Identify which cell holds the provided text, then report its [x, y] central coordinate. 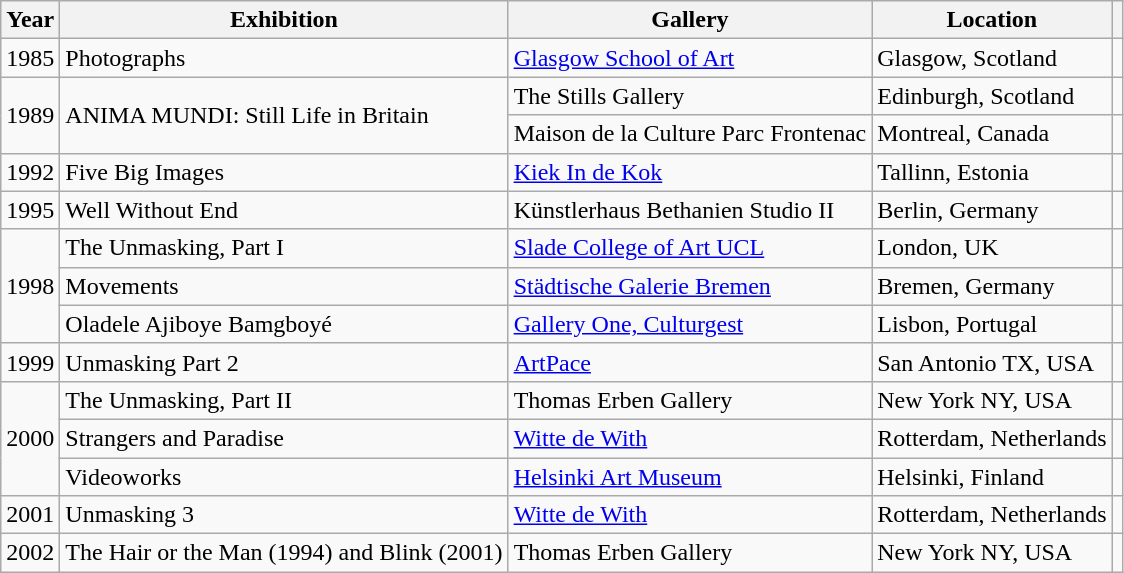
ArtPace [690, 362]
The Hair or the Man (1994) and Blink (2001) [284, 553]
Unmasking 3 [284, 515]
Five Big Images [284, 172]
2000 [30, 438]
Montreal, Canada [992, 134]
Videoworks [284, 477]
Slade College of Art UCL [690, 248]
Kiek In de Kok [690, 172]
1999 [30, 362]
Location [992, 20]
Städtische Galerie Bremen [690, 286]
Oladele Ajiboye Bamgboyé [284, 324]
The Unmasking, Part II [284, 400]
Tallinn, Estonia [992, 172]
The Unmasking, Part I [284, 248]
Edinburgh, Scotland [992, 96]
Gallery [690, 20]
Exhibition [284, 20]
2001 [30, 515]
Helsinki, Finland [992, 477]
Bremen, Germany [992, 286]
Maison de la Culture Parc Frontenac [690, 134]
Lisbon, Portugal [992, 324]
1992 [30, 172]
Strangers and Paradise [284, 438]
Photographs [284, 58]
Unmasking Part 2 [284, 362]
London, UK [992, 248]
Movements [284, 286]
1989 [30, 115]
1995 [30, 210]
Year [30, 20]
Well Without End [284, 210]
Glasgow School of Art [690, 58]
2002 [30, 553]
Helsinki Art Museum [690, 477]
ANIMA MUNDI: Still Life in Britain [284, 115]
1985 [30, 58]
San Antonio TX, USA [992, 362]
Berlin, Germany [992, 210]
The Stills Gallery [690, 96]
Künstlerhaus Bethanien Studio II [690, 210]
Glasgow, Scotland [992, 58]
1998 [30, 286]
Gallery One, Culturgest [690, 324]
